Return the [x, y] coordinate for the center point of the cell that contains the specified text.  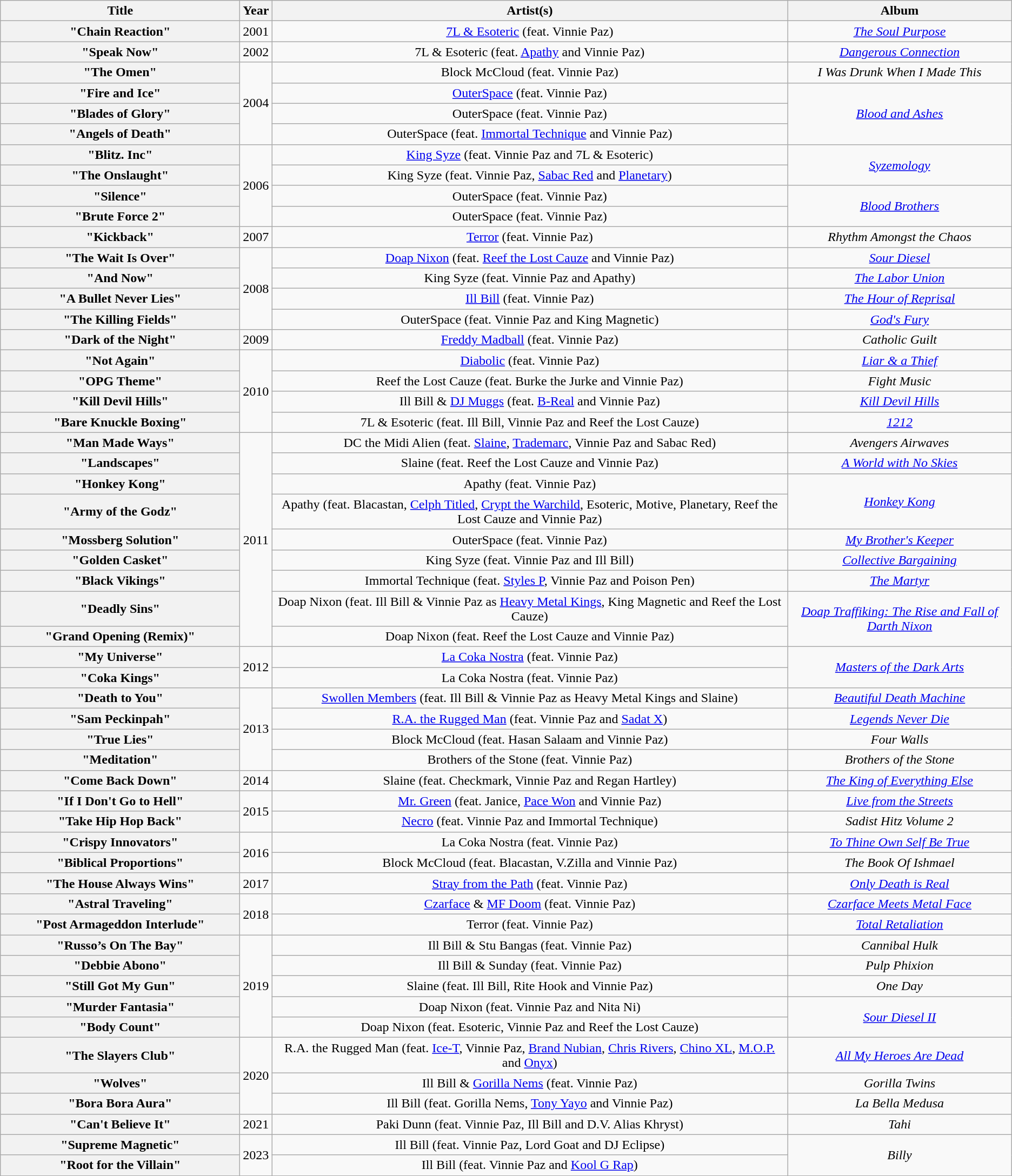
I Was Drunk When I Made This [900, 72]
Four Walls [900, 739]
"Murder Fantasia" [120, 1007]
Ill Bill (feat. Vinnie Paz and Kool G Rap) [530, 1165]
"Take Hip Hop Back" [120, 821]
Ill Bill (feat. Vinnie Paz, Lord Goat and DJ Eclipse) [530, 1145]
"Man Made Ways" [120, 443]
"The Omen" [120, 72]
Doap Traffiking: The Rise and Fall of Darth Nixon [900, 619]
"Biblical Proportions" [120, 863]
"Speak Now" [120, 52]
"Not Again" [120, 360]
"The Slayers Club" [120, 1055]
Only Death is Real [900, 883]
2017 [256, 883]
2011 [256, 539]
"Astral Traveling" [120, 904]
Rhythm Amongst the Chaos [900, 237]
Sour Diesel [900, 258]
Ill Bill & Sunday (feat. Vinnie Paz) [530, 966]
Live from the Streets [900, 801]
Blood and Ashes [900, 113]
One Day [900, 986]
My Brother's Keeper [900, 539]
Doap Nixon (feat. Vinnie Paz and Nita Ni) [530, 1007]
Ill Bill & Gorilla Nems (feat. Vinnie Paz) [530, 1083]
Ill Bill & DJ Muggs (feat. B-Real and Vinnie Paz) [530, 402]
Billy [900, 1155]
"Fire and Ice" [120, 93]
The Book Of Ishmael [900, 863]
Blood Brothers [900, 206]
"Chain Reaction" [120, 31]
Liar & a Thief [900, 360]
Year [256, 11]
"Coka Kings" [120, 678]
"Bare Knuckle Boxing" [120, 422]
2006 [256, 185]
"Black Vikings" [120, 580]
Slaine (feat. Ill Bill, Rite Hook and Vinnie Paz) [530, 986]
"Grand Opening (Remix)" [120, 637]
2013 [256, 729]
"If I Don't Go to Hell" [120, 801]
"Still Got My Gun" [120, 986]
DC the Midi Alien (feat. Slaine, Trademarc, Vinnie Paz and Sabac Red) [530, 443]
Czarface Meets Metal Face [900, 904]
"Crispy Innovators" [120, 842]
Total Retaliation [900, 924]
"The Onslaught" [120, 175]
King Syze (feat. Vinnie Paz and Apathy) [530, 278]
Sour Diesel II [900, 1017]
The Soul Purpose [900, 31]
2002 [256, 52]
7L & Esoteric (feat. Vinnie Paz) [530, 31]
2020 [256, 1075]
2023 [256, 1155]
"Angels of Death" [120, 134]
"Meditation" [120, 760]
"The Wait Is Over" [120, 258]
Block McCloud (feat. Vinnie Paz) [530, 72]
Collective Bargaining [900, 560]
R.A. the Rugged Man (feat. Vinnie Paz and Sadat X) [530, 719]
Brothers of the Stone [900, 760]
"OPG Theme" [120, 381]
"Honkey Kong" [120, 484]
Ill Bill (feat. Vinnie Paz) [530, 299]
1212 [900, 422]
Gorilla Twins [900, 1083]
2010 [256, 391]
Stray from the Path (feat. Vinnie Paz) [530, 883]
Album [900, 11]
OuterSpace (feat. Vinnie Paz and King Magnetic) [530, 319]
"Brute Force 2" [120, 216]
Tahi [900, 1124]
Doap Nixon (feat. Ill Bill & Vinnie Paz as Heavy Metal Kings, King Magnetic and Reef the Lost Cauze) [530, 609]
"Body Count" [120, 1027]
2021 [256, 1124]
"Can't Believe It" [120, 1124]
God's Fury [900, 319]
The Hour of Reprisal [900, 299]
"Post Armageddon Interlude" [120, 924]
2001 [256, 31]
Necro (feat. Vinnie Paz and Immortal Technique) [530, 821]
7L & Esoteric (feat. Apathy and Vinnie Paz) [530, 52]
"And Now" [120, 278]
"Supreme Magnetic" [120, 1145]
Pulp Phixion [900, 966]
7L & Esoteric (feat. Ill Bill, Vinnie Paz and Reef the Lost Cauze) [530, 422]
Artist(s) [530, 11]
Title [120, 11]
"Blades of Glory" [120, 113]
2015 [256, 811]
"True Lies" [120, 739]
"Come Back Down" [120, 780]
Block McCloud (feat. Blacastan, V.Zilla and Vinnie Paz) [530, 863]
2007 [256, 237]
Honkey Kong [900, 502]
Slaine (feat. Reef the Lost Cauze and Vinnie Paz) [530, 463]
"Bora Bora Aura" [120, 1104]
La Bella Medusa [900, 1104]
"Kill Devil Hills" [120, 402]
R.A. the Rugged Man (feat. Ice-T, Vinnie Paz, Brand Nubian, Chris Rivers, Chino XL, M.O.P. and Onyx) [530, 1055]
2014 [256, 780]
2018 [256, 914]
"Death to You" [120, 698]
Cannibal Hulk [900, 945]
"Mossberg Solution" [120, 539]
"Army of the Godz" [120, 511]
Slaine (feat. Checkmark, Vinnie Paz and Regan Hartley) [530, 780]
2008 [256, 289]
"Sam Peckinpah" [120, 719]
The Martyr [900, 580]
"The Killing Fields" [120, 319]
"Dark of the Night" [120, 340]
2016 [256, 852]
The King of Everything Else [900, 780]
OuterSpace (feat. Immortal Technique and Vinnie Paz) [530, 134]
"Landscapes" [120, 463]
Brothers of the Stone (feat. Vinnie Paz) [530, 760]
Block McCloud (feat. Hasan Salaam and Vinnie Paz) [530, 739]
A World with No Skies [900, 463]
King Syze (feat. Vinnie Paz and 7L & Esoteric) [530, 155]
Fight Music [900, 381]
Dangerous Connection [900, 52]
"Deadly Sins" [120, 609]
"Russo’s On The Bay" [120, 945]
Beautiful Death Machine [900, 698]
2019 [256, 986]
"Kickback" [120, 237]
"Root for the Villain" [120, 1165]
Freddy Madball (feat. Vinnie Paz) [530, 340]
"The House Always Wins" [120, 883]
"A Bullet Never Lies" [120, 299]
Swollen Members (feat. Ill Bill & Vinnie Paz as Heavy Metal Kings and Slaine) [530, 698]
2009 [256, 340]
Apathy (feat. Blacastan, Celph Titled, Crypt the Warchild, Esoteric, Motive, Planetary, Reef the Lost Cauze and Vinnie Paz) [530, 511]
To Thine Own Self Be True [900, 842]
"Silence" [120, 196]
Avengers Airwaves [900, 443]
Kill Devil Hills [900, 402]
Ill Bill (feat. Gorilla Nems, Tony Yayo and Vinnie Paz) [530, 1104]
Mr. Green (feat. Janice, Pace Won and Vinnie Paz) [530, 801]
Paki Dunn (feat. Vinnie Paz, Ill Bill and D.V. Alias Khryst) [530, 1124]
Diabolic (feat. Vinnie Paz) [530, 360]
"Debbie Abono" [120, 966]
King Syze (feat. Vinnie Paz, Sabac Red and Planetary) [530, 175]
Masters of the Dark Arts [900, 667]
King Syze (feat. Vinnie Paz and Ill Bill) [530, 560]
"Wolves" [120, 1083]
Reef the Lost Cauze (feat. Burke the Jurke and Vinnie Paz) [530, 381]
Immortal Technique (feat. Styles P, Vinnie Paz and Poison Pen) [530, 580]
The Labor Union [900, 278]
Ill Bill & Stu Bangas (feat. Vinnie Paz) [530, 945]
"Golden Casket" [120, 560]
Czarface & MF Doom (feat. Vinnie Paz) [530, 904]
2004 [256, 103]
"My Universe" [120, 657]
Legends Never Die [900, 719]
Apathy (feat. Vinnie Paz) [530, 484]
2012 [256, 667]
Doap Nixon (feat. Esoteric, Vinnie Paz and Reef the Lost Cauze) [530, 1027]
All My Heroes Are Dead [900, 1055]
Syzemology [900, 165]
"Blitz. Inc" [120, 155]
Sadist Hitz Volume 2 [900, 821]
Catholic Guilt [900, 340]
